For the text-containing cell, return its midpoint in [x, y] coordinate format. 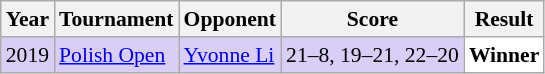
Year [28, 19]
Opponent [230, 19]
Polish Open [116, 55]
Score [372, 19]
Result [504, 19]
Winner [504, 55]
21–8, 19–21, 22–20 [372, 55]
Tournament [116, 19]
2019 [28, 55]
Yvonne Li [230, 55]
